From the cell containing the given text, extract its center point as (X, Y) coordinate. 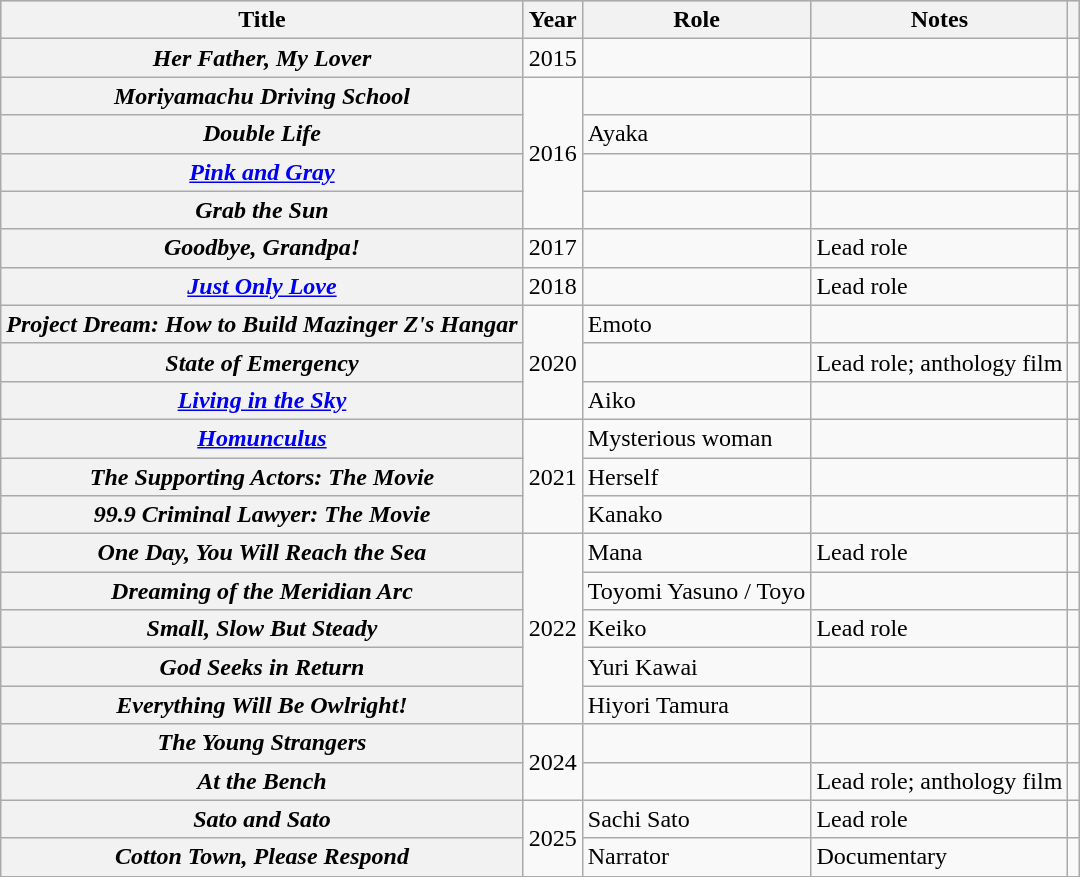
2025 (552, 838)
Aiko (696, 400)
Pink and Gray (262, 172)
Mysterious woman (696, 438)
Emoto (696, 324)
Dreaming of the Meridian Arc (262, 591)
99.9 Criminal Lawyer: The Movie (262, 515)
Narrator (696, 857)
Sachi Sato (696, 819)
2017 (552, 248)
Mana (696, 553)
Homunculus (262, 438)
Goodbye, Grandpa! (262, 248)
Title (262, 20)
2020 (552, 362)
Ayaka (696, 134)
Role (696, 20)
At the Bench (262, 781)
Cotton Town, Please Respond (262, 857)
Kanako (696, 515)
2024 (552, 762)
Hiyori Tamura (696, 705)
Year (552, 20)
The Supporting Actors: The Movie (262, 477)
Notes (940, 20)
2015 (552, 58)
Yuri Kawai (696, 667)
2021 (552, 476)
2022 (552, 629)
Grab the Sun (262, 210)
2016 (552, 153)
Everything Will Be Owlright! (262, 705)
Double Life (262, 134)
Her Father, My Lover (262, 58)
Small, Slow But Steady (262, 629)
Sato and Sato (262, 819)
Toyomi Yasuno / Toyo (696, 591)
2018 (552, 286)
Documentary (940, 857)
Project Dream: How to Build Mazinger Z's Hangar (262, 324)
Moriyamachu Driving School (262, 96)
God Seeks in Return (262, 667)
Herself (696, 477)
State of Emergency (262, 362)
Keiko (696, 629)
The Young Strangers (262, 743)
Living in the Sky (262, 400)
Just Only Love (262, 286)
One Day, You Will Reach the Sea (262, 553)
